Return (X, Y) of the center of cell containing provided text 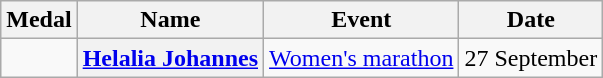
Helalia Johannes (170, 58)
Women's marathon (362, 58)
Event (362, 20)
Medal (39, 20)
Date (531, 20)
27 September (531, 58)
Name (170, 20)
